Capture the cell that displays the provided text and extract its [X, Y] central coordinate. 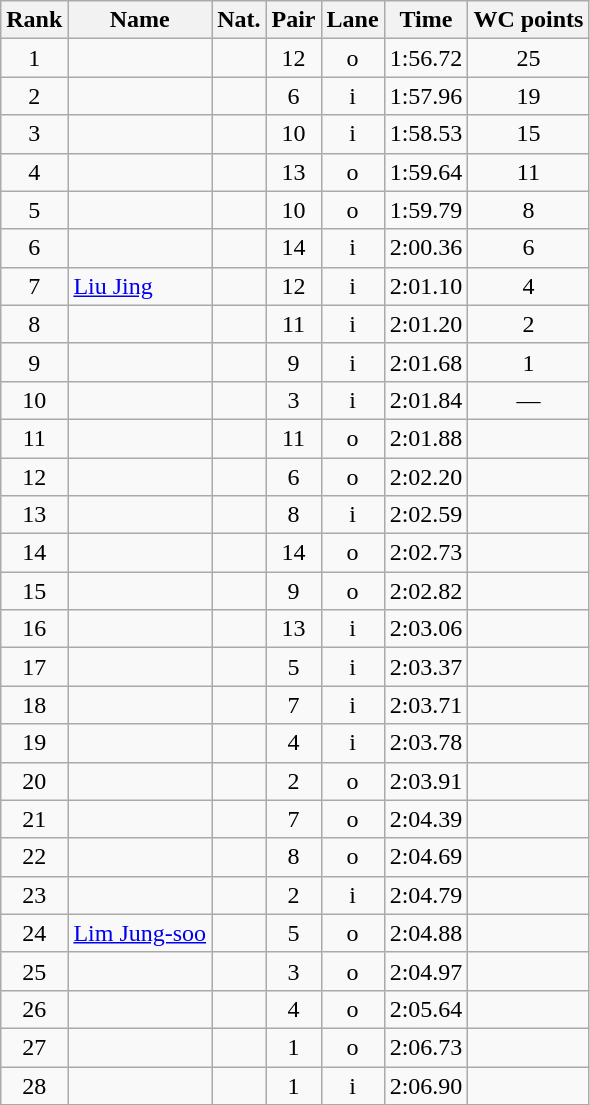
2:03.06 [426, 629]
2:01.88 [426, 438]
Rank [34, 20]
2:02.82 [426, 591]
2:04.79 [426, 895]
28 [34, 1085]
2:02.20 [426, 477]
2:04.97 [426, 971]
24 [34, 933]
23 [34, 895]
1:59.79 [426, 210]
2:06.90 [426, 1085]
Nat. [239, 20]
— [528, 400]
2:02.73 [426, 553]
Name [140, 20]
2:03.71 [426, 705]
2:06.73 [426, 1047]
2:05.64 [426, 1009]
2:01.84 [426, 400]
16 [34, 629]
1:59.64 [426, 172]
21 [34, 819]
2:03.78 [426, 743]
2:04.69 [426, 857]
Lim Jung-soo [140, 933]
1:57.96 [426, 96]
17 [34, 667]
22 [34, 857]
Liu Jing [140, 286]
26 [34, 1009]
Pair [294, 20]
2:03.91 [426, 781]
18 [34, 705]
1:56.72 [426, 58]
Lane [352, 20]
2:00.36 [426, 248]
27 [34, 1047]
2:04.39 [426, 819]
2:01.20 [426, 324]
2:04.88 [426, 933]
Time [426, 20]
2:02.59 [426, 515]
1:58.53 [426, 134]
20 [34, 781]
2:03.37 [426, 667]
2:01.10 [426, 286]
2:01.68 [426, 362]
WC points [528, 20]
